Extract the [X, Y] coordinate from the center of the cell holding the provided text.  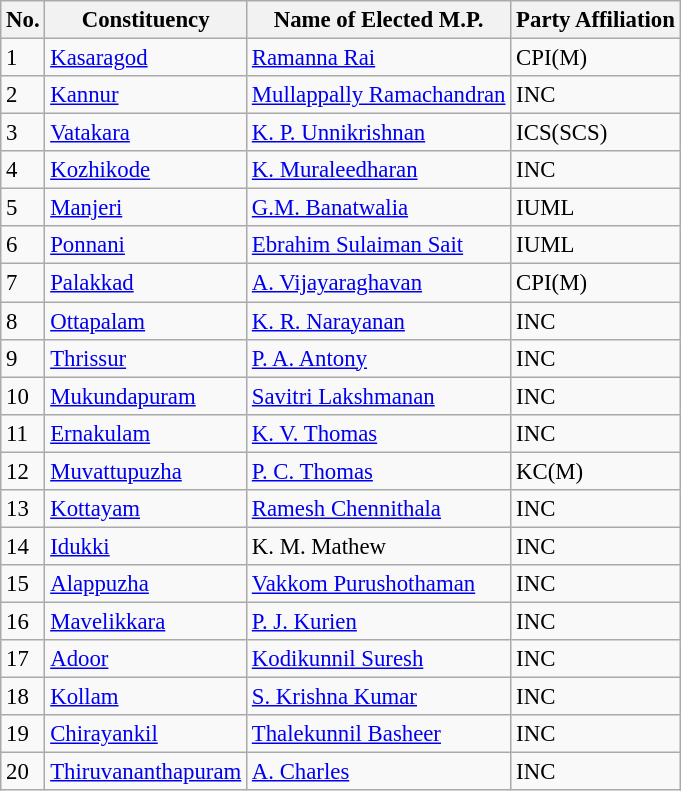
Ernakulam [146, 433]
3 [23, 133]
S. Krishna Kumar [379, 697]
Kodikunnil Suresh [379, 659]
Thrissur [146, 358]
K. Muraleedharan [379, 170]
Name of Elected M.P. [379, 20]
Idukki [146, 546]
5 [23, 208]
Ramanna Rai [379, 58]
4 [23, 170]
Savitri Lakshmanan [379, 396]
15 [23, 584]
9 [23, 358]
19 [23, 734]
Kottayam [146, 509]
A. Charles [379, 772]
Thiruvananthapuram [146, 772]
11 [23, 433]
Mukundapuram [146, 396]
18 [23, 697]
14 [23, 546]
Alappuzha [146, 584]
Palakkad [146, 283]
ICS(SCS) [596, 133]
K. R. Narayanan [379, 321]
Party Affiliation [596, 20]
17 [23, 659]
Ottapalam [146, 321]
1 [23, 58]
10 [23, 396]
12 [23, 471]
Adoor [146, 659]
No. [23, 20]
8 [23, 321]
7 [23, 283]
Kozhikode [146, 170]
Chirayankil [146, 734]
2 [23, 95]
16 [23, 621]
Mavelikkara [146, 621]
KC(M) [596, 471]
P. A. Antony [379, 358]
Manjeri [146, 208]
Ebrahim Sulaiman Sait [379, 245]
Ramesh Chennithala [379, 509]
Muvattupuzha [146, 471]
Thalekunnil Basheer [379, 734]
13 [23, 509]
Kollam [146, 697]
Ponnani [146, 245]
Vakkom Purushothaman [379, 584]
Constituency [146, 20]
Kasaragod [146, 58]
20 [23, 772]
Kannur [146, 95]
A. Vijayaraghavan [379, 283]
K. V. Thomas [379, 433]
Vatakara [146, 133]
K. P. Unnikrishnan [379, 133]
Mullappally Ramachandran [379, 95]
P. J. Kurien [379, 621]
K. M. Mathew [379, 546]
P. C. Thomas [379, 471]
6 [23, 245]
G.M. Banatwalia [379, 208]
